Capture the cell that displays the provided text and extract its [X, Y] central coordinate. 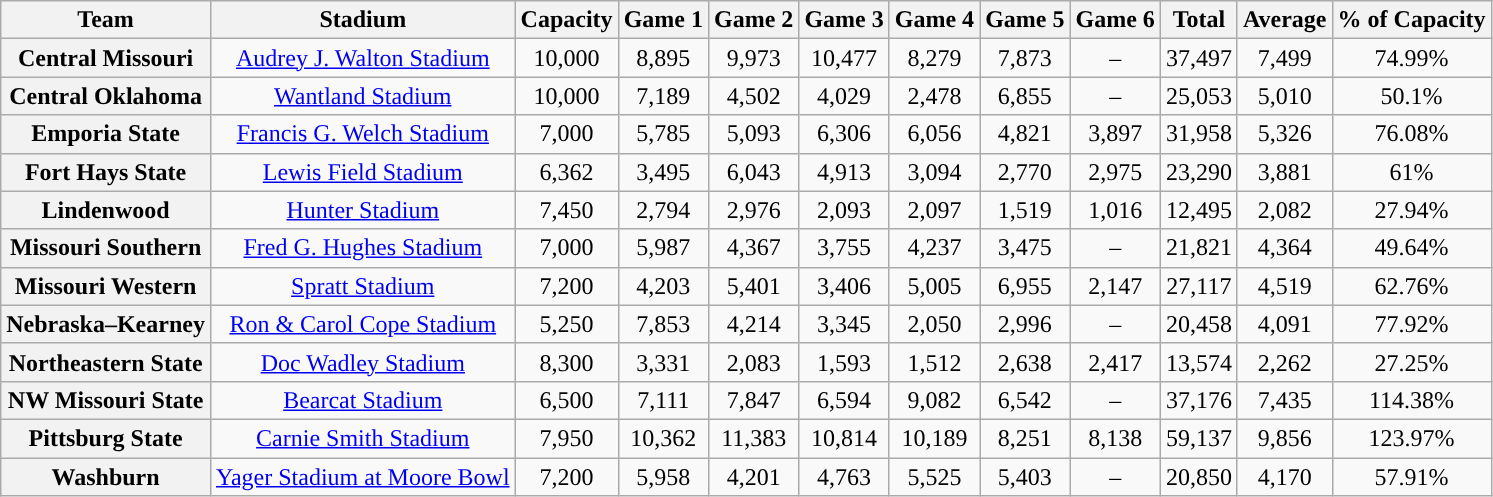
20,850 [1198, 477]
21,821 [1198, 248]
% of Capacity [1412, 20]
1,512 [934, 362]
1,519 [1025, 210]
2,147 [1115, 286]
4,237 [934, 248]
Audrey J. Walton Stadium [362, 58]
7,847 [754, 400]
10,189 [934, 438]
8,279 [934, 58]
8,300 [566, 362]
Pittsburg State [106, 438]
5,250 [566, 324]
3,475 [1025, 248]
23,290 [1198, 172]
Emporia State [106, 134]
2,082 [1284, 210]
6,955 [1025, 286]
Washburn [106, 477]
Bearcat Stadium [362, 400]
5,326 [1284, 134]
3,495 [663, 172]
2,097 [934, 210]
4,367 [754, 248]
Missouri Southern [106, 248]
Team [106, 20]
7,853 [663, 324]
123.97% [1412, 438]
7,435 [1284, 400]
77.92% [1412, 324]
5,403 [1025, 477]
27,117 [1198, 286]
5,010 [1284, 96]
49.64% [1412, 248]
2,417 [1115, 362]
10,362 [663, 438]
3,881 [1284, 172]
5,005 [934, 286]
Yager Stadium at Moore Bowl [362, 477]
7,111 [663, 400]
2,794 [663, 210]
62.76% [1412, 286]
50.1% [1412, 96]
4,091 [1284, 324]
7,450 [566, 210]
1,593 [844, 362]
7,499 [1284, 58]
31,958 [1198, 134]
4,364 [1284, 248]
Doc Wadley Stadium [362, 362]
6,306 [844, 134]
Fort Hays State [106, 172]
2,478 [934, 96]
9,856 [1284, 438]
3,331 [663, 362]
Game 6 [1115, 20]
Nebraska–Kearney [106, 324]
Capacity [566, 20]
4,203 [663, 286]
7,950 [566, 438]
37,176 [1198, 400]
Game 4 [934, 20]
Total [1198, 20]
NW Missouri State [106, 400]
20,458 [1198, 324]
Fred G. Hughes Stadium [362, 248]
Spratt Stadium [362, 286]
8,895 [663, 58]
Hunter Stadium [362, 210]
5,958 [663, 477]
Stadium [362, 20]
114.38% [1412, 400]
2,083 [754, 362]
6,056 [934, 134]
5,401 [754, 286]
37,497 [1198, 58]
9,973 [754, 58]
10,814 [844, 438]
5,785 [663, 134]
76.08% [1412, 134]
4,201 [754, 477]
4,214 [754, 324]
10,477 [844, 58]
2,262 [1284, 362]
Central Missouri [106, 58]
5,525 [934, 477]
6,362 [566, 172]
4,502 [754, 96]
4,763 [844, 477]
12,495 [1198, 210]
2,770 [1025, 172]
Ron & Carol Cope Stadium [362, 324]
6,855 [1025, 96]
74.99% [1412, 58]
Game 3 [844, 20]
27.25% [1412, 362]
Carnie Smith Stadium [362, 438]
Missouri Western [106, 286]
3,345 [844, 324]
9,082 [934, 400]
8,251 [1025, 438]
2,050 [934, 324]
Central Oklahoma [106, 96]
13,574 [1198, 362]
6,542 [1025, 400]
Lewis Field Stadium [362, 172]
4,821 [1025, 134]
Game 1 [663, 20]
3,755 [844, 248]
Francis G. Welch Stadium [362, 134]
2,638 [1025, 362]
3,094 [934, 172]
59,137 [1198, 438]
7,189 [663, 96]
3,897 [1115, 134]
7,873 [1025, 58]
6,594 [844, 400]
61% [1412, 172]
25,053 [1198, 96]
2,093 [844, 210]
4,170 [1284, 477]
Average [1284, 20]
27.94% [1412, 210]
Wantland Stadium [362, 96]
Northeastern State [106, 362]
11,383 [754, 438]
5,093 [754, 134]
8,138 [1115, 438]
Lindenwood [106, 210]
4,519 [1284, 286]
2,976 [754, 210]
3,406 [844, 286]
Game 2 [754, 20]
2,975 [1115, 172]
2,996 [1025, 324]
6,500 [566, 400]
4,029 [844, 96]
57.91% [1412, 477]
1,016 [1115, 210]
6,043 [754, 172]
4,913 [844, 172]
Game 5 [1025, 20]
5,987 [663, 248]
